Detect which cell encompasses the target text, then output its (x, y) center coordinate. 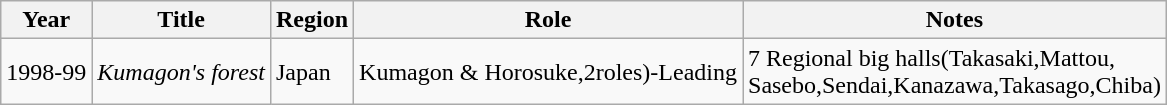
Kumagon & Horosuke,2roles)-Leading (548, 72)
Role (548, 20)
Japan (312, 72)
1998-99 (46, 72)
Title (182, 20)
Region (312, 20)
Year (46, 20)
7 Regional big halls(Takasaki,Mattou,Sasebo,Sendai,Kanazawa,Takasago,Chiba) (954, 72)
Notes (954, 20)
Kumagon's forest (182, 72)
